Return (x, y) of the center of cell containing provided text 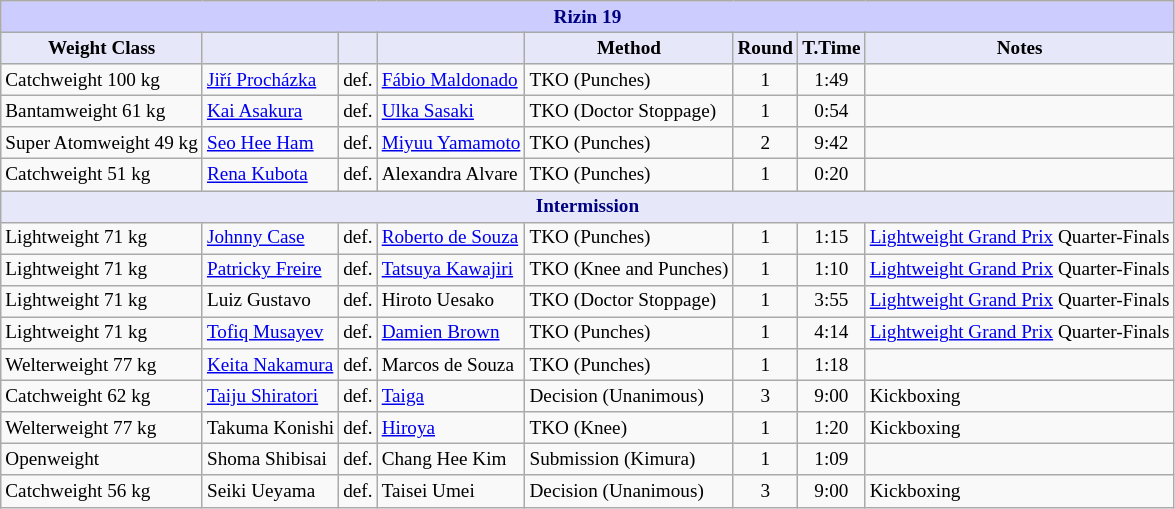
Taisei Umei (451, 491)
Notes (1020, 48)
Jiří Procházka (270, 80)
Taiga (451, 396)
1:10 (832, 270)
2 (766, 143)
Taiju Shiratori (270, 396)
Roberto de Souza (451, 238)
1:20 (832, 428)
Damien Brown (451, 333)
Method (629, 48)
Catchweight 100 kg (102, 80)
Openweight (102, 460)
4:14 (832, 333)
Rizin 19 (588, 17)
Catchweight 51 kg (102, 175)
TKO (Knee and Punches) (629, 270)
Intermission (588, 206)
TKO (Knee) (629, 428)
Fábio Maldonado (451, 80)
0:20 (832, 175)
Seo Hee Ham (270, 143)
Tofiq Musayev (270, 333)
Catchweight 56 kg (102, 491)
1:09 (832, 460)
Miyuu Yamamoto (451, 143)
Alexandra Alvare (451, 175)
Shoma Shibisai (270, 460)
Kai Asakura (270, 111)
Catchweight 62 kg (102, 396)
1:49 (832, 80)
Patricky Freire (270, 270)
1:18 (832, 365)
Seiki Ueyama (270, 491)
1:15 (832, 238)
Tatsuya Kawajiri (451, 270)
Takuma Konishi (270, 428)
Luiz Gustavo (270, 301)
0:54 (832, 111)
Chang Hee Kim (451, 460)
3:55 (832, 301)
Marcos de Souza (451, 365)
Bantamweight 61 kg (102, 111)
Johnny Case (270, 238)
Rena Kubota (270, 175)
Super Atomweight 49 kg (102, 143)
9:42 (832, 143)
Weight Class (102, 48)
T.Time (832, 48)
Keita Nakamura (270, 365)
Round (766, 48)
Ulka Sasaki (451, 111)
Submission (Kimura) (629, 460)
Hiroto Uesako (451, 301)
Hiroya (451, 428)
